Output the (X, Y) coordinate of the center of the cell containing the given text.  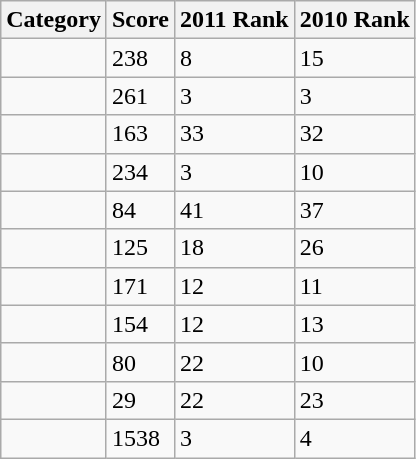
13 (354, 324)
125 (140, 248)
37 (354, 210)
29 (140, 400)
2010 Rank (354, 20)
Category (54, 20)
23 (354, 400)
11 (354, 286)
234 (140, 172)
163 (140, 134)
8 (234, 58)
261 (140, 96)
4 (354, 438)
238 (140, 58)
Score (140, 20)
26 (354, 248)
41 (234, 210)
154 (140, 324)
1538 (140, 438)
171 (140, 286)
2011 Rank (234, 20)
80 (140, 362)
15 (354, 58)
84 (140, 210)
32 (354, 134)
18 (234, 248)
33 (234, 134)
